Find where the given text appears and provide that cell's center as (X, Y) coordinate. 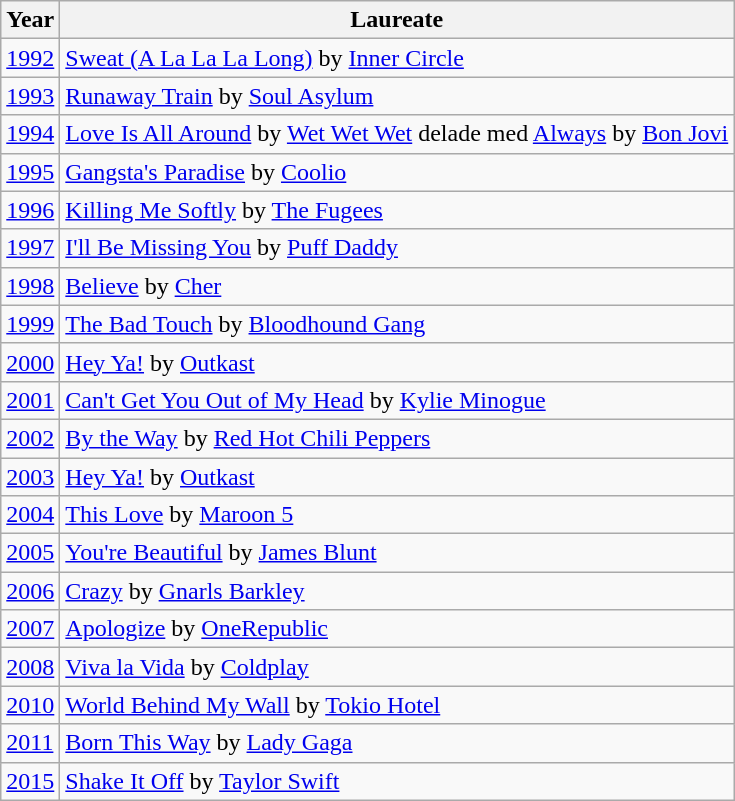
Shake It Off by Taylor Swift (397, 781)
1999 (30, 324)
Born This Way by Lady Gaga (397, 743)
Sweat (A La La La Long) by Inner Circle (397, 58)
Love Is All Around by Wet Wet Wet delade med Always by Bon Jovi (397, 134)
1995 (30, 172)
2001 (30, 400)
Believe by Cher (397, 286)
2015 (30, 781)
Apologize by OneRepublic (397, 629)
Laureate (397, 20)
Killing Me Softly by The Fugees (397, 210)
By the Way by Red Hot Chili Peppers (397, 438)
2003 (30, 477)
2004 (30, 515)
I'll Be Missing You by Puff Daddy (397, 248)
Viva la Vida by Coldplay (397, 667)
1998 (30, 286)
The Bad Touch by Bloodhound Gang (397, 324)
2008 (30, 667)
2007 (30, 629)
2010 (30, 705)
Year (30, 20)
1997 (30, 248)
This Love by Maroon 5 (397, 515)
Can't Get You Out of My Head by Kylie Minogue (397, 400)
2011 (30, 743)
Crazy by Gnarls Barkley (397, 591)
1992 (30, 58)
Runaway Train by Soul Asylum (397, 96)
Gangsta's Paradise by Coolio (397, 172)
1996 (30, 210)
2006 (30, 591)
2000 (30, 362)
2002 (30, 438)
1994 (30, 134)
World Behind My Wall by Tokio Hotel (397, 705)
You're Beautiful by James Blunt (397, 553)
1993 (30, 96)
2005 (30, 553)
